From the cell containing the given text, extract its center point as [x, y] coordinate. 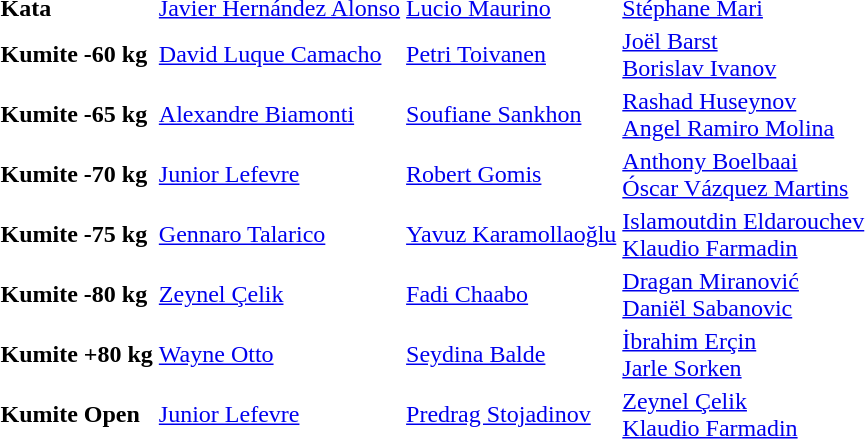
Fadi Chaabo [512, 294]
Wayne Otto [279, 354]
Zeynel Çelik [279, 294]
Yavuz Karamollaoğlu [512, 234]
Soufiane Sankhon [512, 114]
Seydina Balde [512, 354]
Alexandre Biamonti [279, 114]
David Luque Camacho [279, 54]
Petri Toivanen [512, 54]
Robert Gomis [512, 174]
Gennaro Talarico [279, 234]
Junior Lefevre [279, 174]
